Pinpoint the cell where the given text exists, returning its [X, Y] midpoint coordinate. 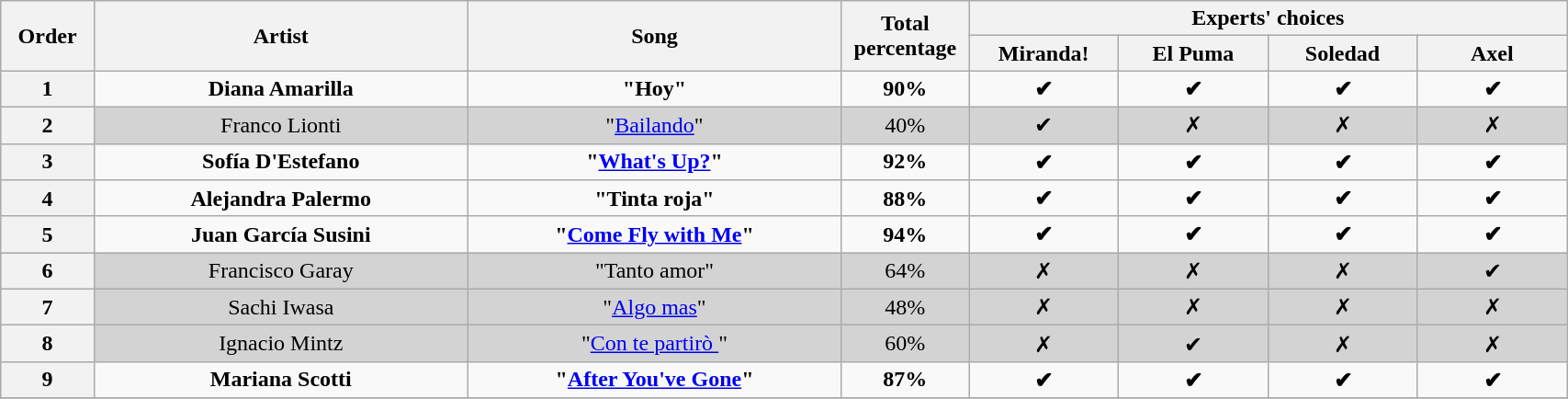
"Hoy" [654, 89]
"After You've Gone" [654, 380]
3 [48, 162]
Order [48, 36]
Francisco Garay [281, 271]
8 [48, 344]
5 [48, 234]
"What's Up?" [654, 162]
El Puma [1194, 53]
90% [906, 89]
92% [906, 162]
Soledad [1343, 53]
Mariana Scotti [281, 380]
6 [48, 271]
Alejandra Palermo [281, 199]
"Tanto amor" [654, 271]
Miranda! [1043, 53]
48% [906, 307]
Axel [1492, 53]
"Tinta roja" [654, 199]
Juan García Susini [281, 234]
"Algo mas" [654, 307]
1 [48, 89]
94% [906, 234]
64% [906, 271]
2 [48, 125]
Sofía D'Estefano [281, 162]
"Bailando" [654, 125]
"Come Fly with Me" [654, 234]
60% [906, 344]
Diana Amarilla [281, 89]
88% [906, 199]
Artist [281, 36]
"Con te partirò " [654, 344]
87% [906, 380]
Franco Lionti [281, 125]
7 [48, 307]
Sachi Iwasa [281, 307]
40% [906, 125]
Song [654, 36]
Total percentage [906, 36]
9 [48, 380]
4 [48, 199]
Experts' choices [1268, 18]
Ignacio Mintz [281, 344]
